Pinpoint the cell where the given text exists, returning its (x, y) midpoint coordinate. 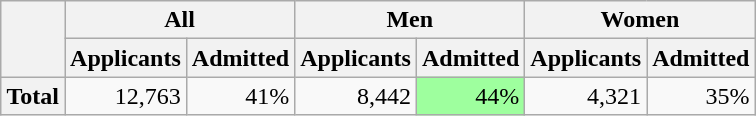
12,763 (126, 96)
Women (640, 20)
41% (240, 96)
8,442 (356, 96)
All (180, 20)
Total (33, 96)
Men (410, 20)
44% (470, 96)
4,321 (586, 96)
35% (701, 96)
